Detect which cell encompasses the target text, then output its [x, y] center coordinate. 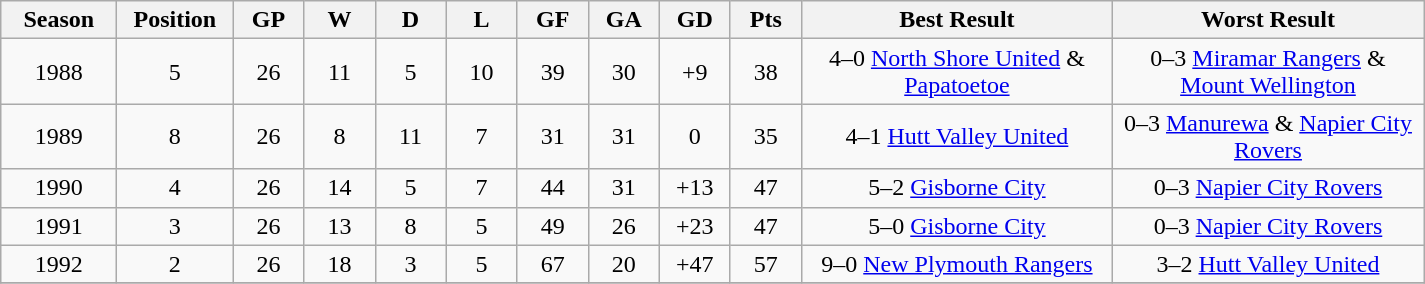
Worst Result [1268, 20]
57 [766, 264]
GA [624, 20]
14 [340, 188]
2 [175, 264]
49 [552, 226]
Position [175, 20]
Season [59, 20]
1992 [59, 264]
38 [766, 72]
39 [552, 72]
18 [340, 264]
GD [694, 20]
W [340, 20]
Pts [766, 20]
67 [552, 264]
4–1 Hutt Valley United [956, 136]
13 [340, 226]
5–2 Gisborne City [956, 188]
4 [175, 188]
4–0 North Shore United & Papatoetoe [956, 72]
1988 [59, 72]
10 [482, 72]
+23 [694, 226]
+9 [694, 72]
30 [624, 72]
3–2 Hutt Valley United [1268, 264]
0–3 Manurewa & Napier City Rovers [1268, 136]
9–0 New Plymouth Rangers [956, 264]
GF [552, 20]
1991 [59, 226]
5–0 Gisborne City [956, 226]
0 [694, 136]
44 [552, 188]
+13 [694, 188]
Best Result [956, 20]
+47 [694, 264]
35 [766, 136]
D [410, 20]
L [482, 20]
0–3 Miramar Rangers & Mount Wellington [1268, 72]
1989 [59, 136]
GP [268, 20]
1990 [59, 188]
20 [624, 264]
